Pinpoint the cell where the given text exists, returning its (x, y) midpoint coordinate. 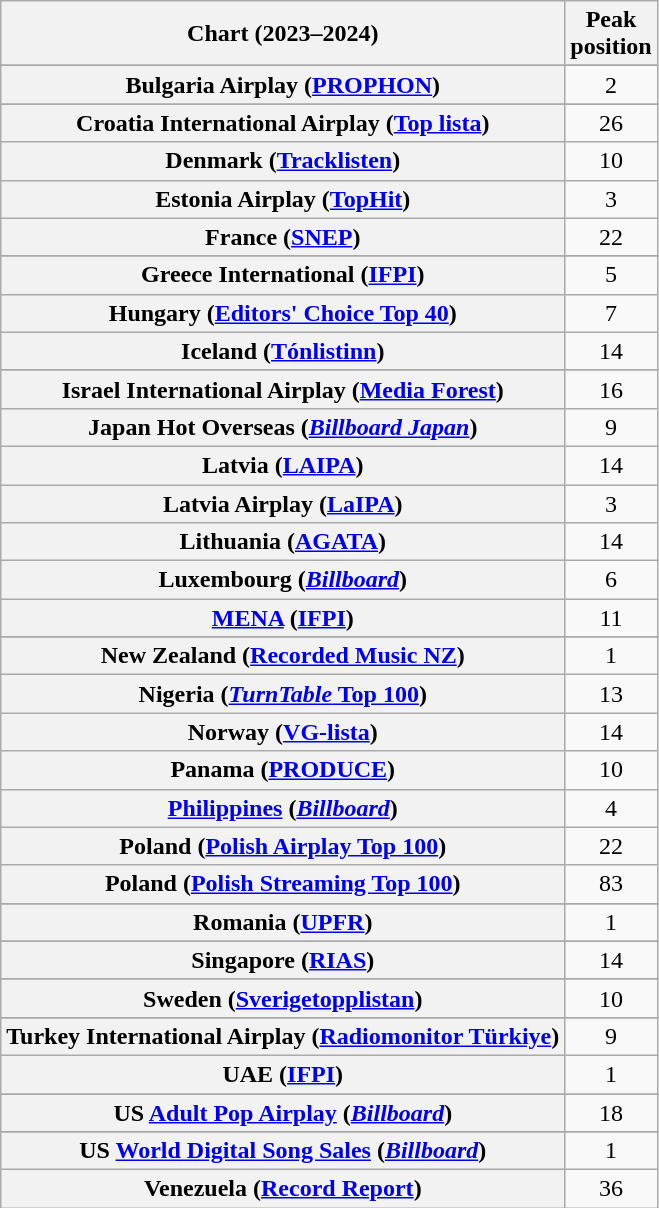
Panama (PRODUCE) (283, 770)
18 (611, 1113)
New Zealand (Recorded Music NZ) (283, 656)
US Adult Pop Airplay (Billboard) (283, 1113)
6 (611, 580)
4 (611, 808)
13 (611, 694)
Hungary (Editors' Choice Top 40) (283, 313)
Denmark (Tracklisten) (283, 161)
Nigeria (TurnTable Top 100) (283, 694)
Greece International (IFPI) (283, 275)
Poland (Polish Streaming Top 100) (283, 884)
Luxembourg (Billboard) (283, 580)
Turkey International Airplay (Radiomonitor Türkiye) (283, 1036)
Japan Hot Overseas (Billboard Japan) (283, 427)
Latvia Airplay (LaIPA) (283, 503)
7 (611, 313)
Sweden (Sverigetopplistan) (283, 998)
36 (611, 1189)
Lithuania (AGATA) (283, 542)
16 (611, 389)
France (SNEP) (283, 237)
Singapore (RIAS) (283, 960)
Venezuela (Record Report) (283, 1189)
Norway (VG-lista) (283, 732)
Romania (UPFR) (283, 922)
Latvia (LAIPA) (283, 465)
26 (611, 123)
Iceland (Tónlistinn) (283, 351)
UAE (IFPI) (283, 1074)
Peakposition (611, 34)
Chart (2023–2024) (283, 34)
83 (611, 884)
5 (611, 275)
11 (611, 618)
Poland (Polish Airplay Top 100) (283, 846)
Bulgaria Airplay (PROPHON) (283, 85)
Estonia Airplay (TopHit) (283, 199)
US World Digital Song Sales (Billboard) (283, 1151)
Israel International Airplay (Media Forest) (283, 389)
Croatia International Airplay (Top lista) (283, 123)
Philippines (Billboard) (283, 808)
MENA (IFPI) (283, 618)
2 (611, 85)
